Locate the cell with the specified text and output its (x, y) center coordinate. 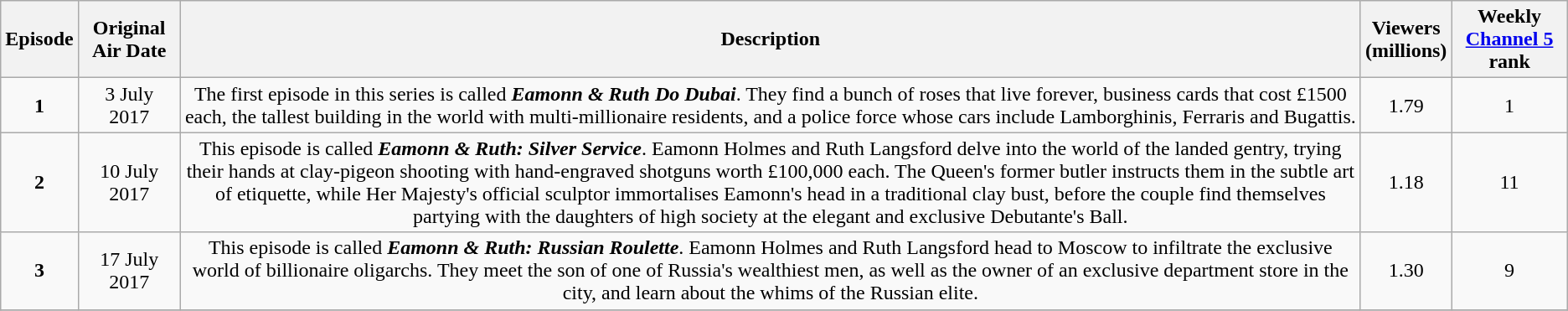
2 (39, 183)
3 (39, 271)
Original Air Date (129, 39)
1.18 (1406, 183)
Episode (39, 39)
3 July 2017 (129, 106)
11 (1509, 183)
9 (1509, 271)
1.30 (1406, 271)
1.79 (1406, 106)
17 July 2017 (129, 271)
Viewers(millions) (1406, 39)
10 July 2017 (129, 183)
Weekly Channel 5 rank (1509, 39)
Description (771, 39)
